Output the (X, Y) coordinate of the center of the cell containing the given text.  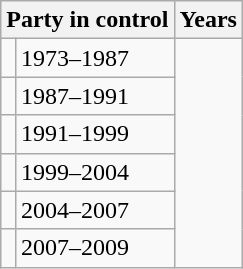
2004–2007 (94, 210)
Years (208, 20)
Party in control (88, 20)
1973–1987 (94, 58)
1987–1991 (94, 96)
1991–1999 (94, 134)
1999–2004 (94, 172)
2007–2009 (94, 248)
